For the text-containing cell, return its midpoint in [x, y] coordinate format. 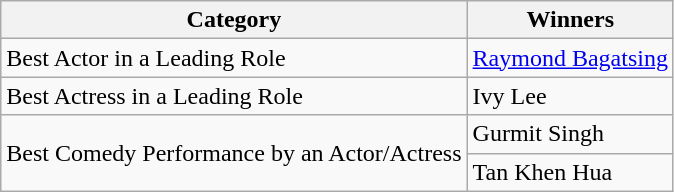
Best Comedy Performance by an Actor/Actress [234, 153]
Winners [570, 20]
Ivy Lee [570, 96]
Tan Khen Hua [570, 172]
Raymond Bagatsing [570, 58]
Best Actor in a Leading Role [234, 58]
Category [234, 20]
Gurmit Singh [570, 134]
Best Actress in a Leading Role [234, 96]
